For the text-containing cell, return its midpoint in (x, y) coordinate format. 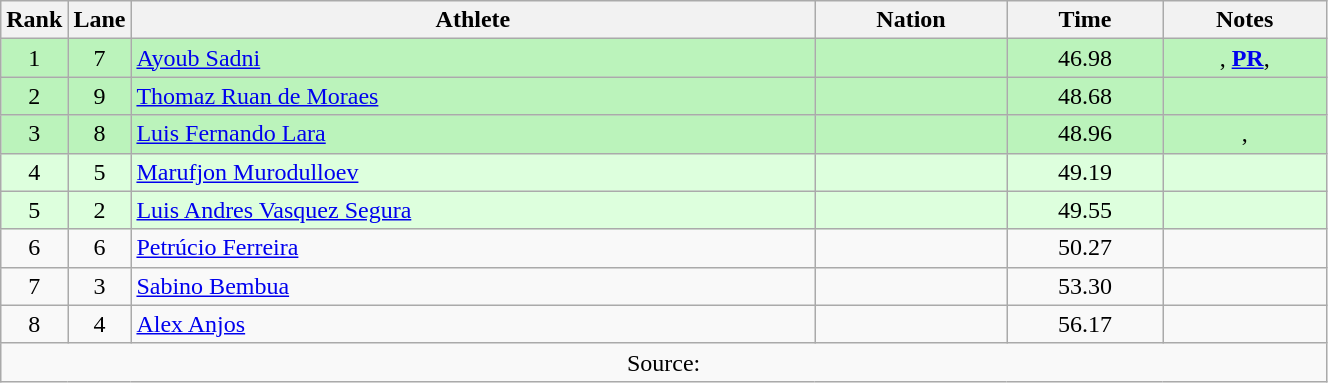
Notes (1245, 20)
, PR, (1245, 58)
Lane (100, 20)
Thomaz Ruan de Moraes (473, 96)
, (1245, 134)
Luis Andres Vasquez Segura (473, 210)
Alex Anjos (473, 324)
Nation (911, 20)
56.17 (1085, 324)
1 (34, 58)
Sabino Bembua (473, 286)
Athlete (473, 20)
53.30 (1085, 286)
Rank (34, 20)
46.98 (1085, 58)
Luis Fernando Lara (473, 134)
48.68 (1085, 96)
49.55 (1085, 210)
9 (100, 96)
50.27 (1085, 248)
Marufjon Murodulloev (473, 172)
Source: (664, 362)
Petrúcio Ferreira (473, 248)
Ayoub Sadni (473, 58)
48.96 (1085, 134)
Time (1085, 20)
49.19 (1085, 172)
